Capture the cell that displays the provided text and extract its [X, Y] central coordinate. 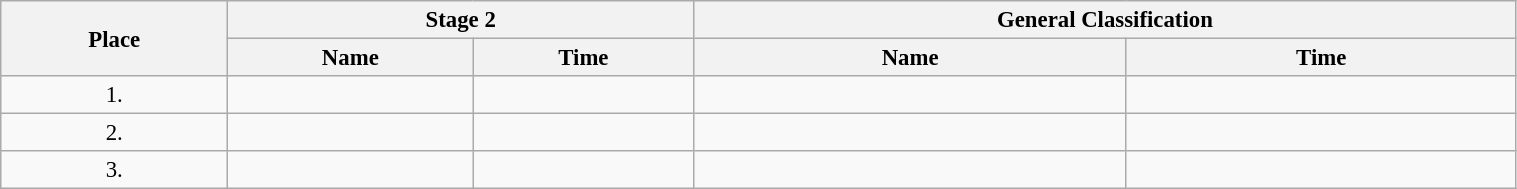
Place [114, 38]
Stage 2 [461, 20]
General Classification [1105, 20]
1. [114, 95]
2. [114, 133]
3. [114, 170]
